Determine the (X, Y) coordinate at the center of the cell enclosing the given text.  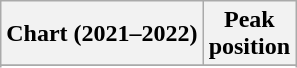
Peakposition (249, 34)
Chart (2021–2022) (102, 34)
